Identify which cell holds the provided text, then report its (X, Y) central coordinate. 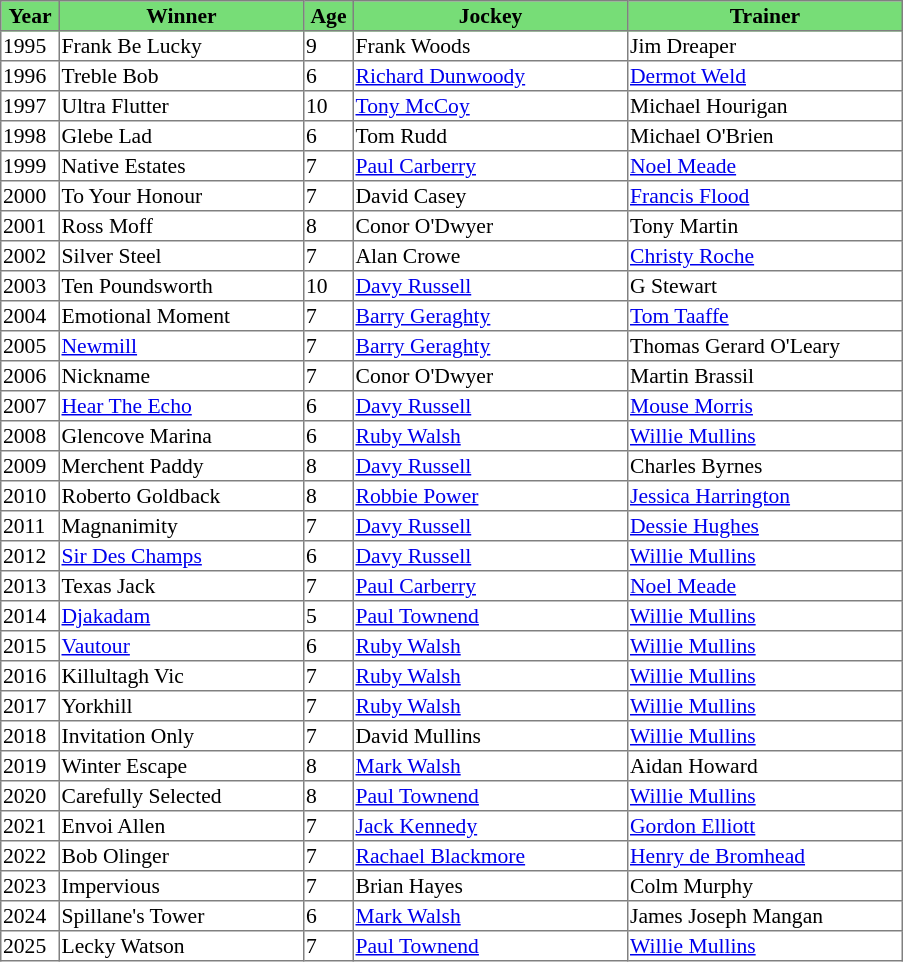
To Your Honour (181, 196)
Texas Jack (181, 586)
Bob Olinger (181, 856)
Rachael Blackmore (490, 856)
2015 (30, 646)
Jim Dreaper (765, 46)
Winter Escape (181, 766)
G Stewart (765, 286)
Killultagh Vic (181, 676)
9 (329, 46)
Dermot Weld (765, 76)
2003 (30, 286)
Age (329, 16)
Glebe Lad (181, 136)
Mouse Morris (765, 406)
2017 (30, 706)
Jessica Harrington (765, 496)
Tony Martin (765, 226)
2018 (30, 736)
Michael Hourigan (765, 106)
2002 (30, 256)
2022 (30, 856)
Frank Woods (490, 46)
2008 (30, 436)
Hear The Echo (181, 406)
2019 (30, 766)
Brian Hayes (490, 886)
2007 (30, 406)
Robbie Power (490, 496)
2006 (30, 376)
Richard Dunwoody (490, 76)
2009 (30, 466)
2011 (30, 526)
2021 (30, 826)
Tony McCoy (490, 106)
Trainer (765, 16)
Spillane's Tower (181, 916)
Winner (181, 16)
Merchent Paddy (181, 466)
Jockey (490, 16)
Impervious (181, 886)
2000 (30, 196)
1995 (30, 46)
Ross Moff (181, 226)
David Mullins (490, 736)
Native Estates (181, 166)
Silver Steel (181, 256)
Yorkhill (181, 706)
Sir Des Champs (181, 556)
Colm Murphy (765, 886)
Ultra Flutter (181, 106)
Ten Poundsworth (181, 286)
Michael O'Brien (765, 136)
Carefully Selected (181, 796)
2010 (30, 496)
2001 (30, 226)
Christy Roche (765, 256)
James Joseph Mangan (765, 916)
2020 (30, 796)
Gordon Elliott (765, 826)
2023 (30, 886)
Nickname (181, 376)
2025 (30, 946)
Vautour (181, 646)
Emotional Moment (181, 316)
5 (329, 616)
Aidan Howard (765, 766)
Martin Brassil (765, 376)
Treble Bob (181, 76)
Henry de Bromhead (765, 856)
Alan Crowe (490, 256)
Charles Byrnes (765, 466)
Roberto Goldback (181, 496)
Magnanimity (181, 526)
2024 (30, 916)
2005 (30, 346)
Invitation Only (181, 736)
Newmill (181, 346)
2013 (30, 586)
Tom Taaffe (765, 316)
Glencove Marina (181, 436)
Djakadam (181, 616)
Year (30, 16)
1998 (30, 136)
Lecky Watson (181, 946)
1999 (30, 166)
Envoi Allen (181, 826)
1997 (30, 106)
2016 (30, 676)
David Casey (490, 196)
Francis Flood (765, 196)
2004 (30, 316)
Frank Be Lucky (181, 46)
Tom Rudd (490, 136)
1996 (30, 76)
2012 (30, 556)
2014 (30, 616)
Jack Kennedy (490, 826)
Dessie Hughes (765, 526)
Thomas Gerard O'Leary (765, 346)
